Return the (X, Y) coordinate for the center point of the cell that contains the specified text.  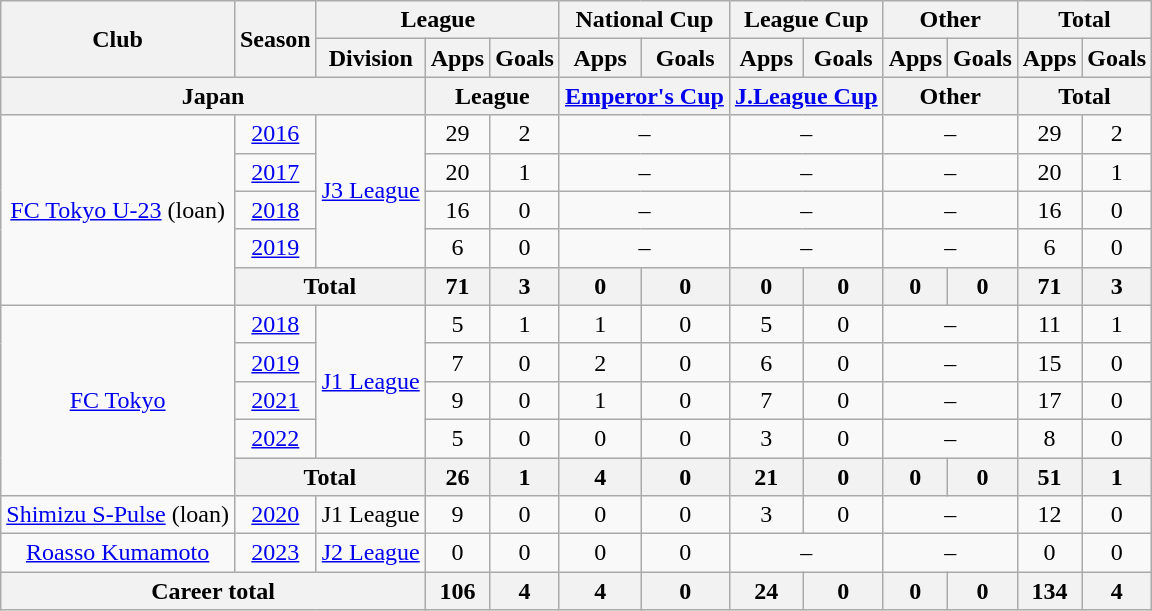
Shimizu S-Pulse (loan) (118, 515)
J3 League (370, 191)
2023 (275, 553)
24 (766, 591)
Career total (213, 591)
51 (1049, 477)
Club (118, 39)
2017 (275, 172)
Season (275, 39)
17 (1049, 400)
15 (1049, 362)
League Cup (806, 20)
8 (1049, 438)
Emperor's Cup (644, 96)
2016 (275, 134)
2021 (275, 400)
J.League Cup (806, 96)
Japan (213, 96)
26 (457, 477)
12 (1049, 515)
FC Tokyo (118, 400)
2020 (275, 515)
106 (457, 591)
134 (1049, 591)
Roasso Kumamoto (118, 553)
FC Tokyo U-23 (loan) (118, 210)
National Cup (644, 20)
11 (1049, 324)
21 (766, 477)
Division (370, 58)
J2 League (370, 553)
2022 (275, 438)
